Scan for the cell matching the given text and deliver its [x, y] coordinate at center. 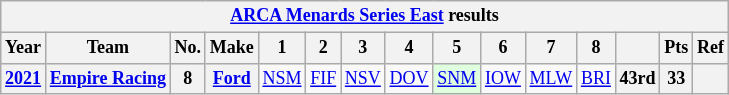
33 [676, 78]
DOV [409, 78]
SNM [457, 78]
Empire Racing [108, 78]
ARCA Menards Series East results [365, 16]
5 [457, 48]
Ref [711, 48]
NSM [282, 78]
NSV [362, 78]
2021 [24, 78]
IOW [504, 78]
43rd [638, 78]
Team [108, 48]
Ford [232, 78]
4 [409, 48]
2 [324, 48]
Year [24, 48]
Pts [676, 48]
No. [188, 48]
6 [504, 48]
7 [550, 48]
3 [362, 48]
BRI [596, 78]
1 [282, 48]
Make [232, 48]
FIF [324, 78]
MLW [550, 78]
